Determine the (X, Y) coordinate at the center of the cell enclosing the given text.  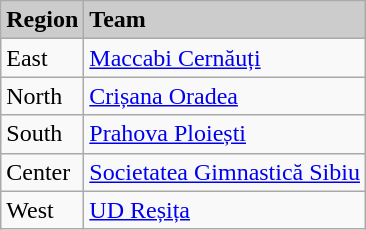
Maccabi Cernăuți (225, 58)
Region (42, 20)
Crișana Oradea (225, 96)
Center (42, 172)
Prahova Ploiești (225, 134)
Societatea Gimnastică Sibiu (225, 172)
East (42, 58)
UD Reșița (225, 210)
West (42, 210)
Team (225, 20)
North (42, 96)
South (42, 134)
